Detect which cell encompasses the target text, then output its (x, y) center coordinate. 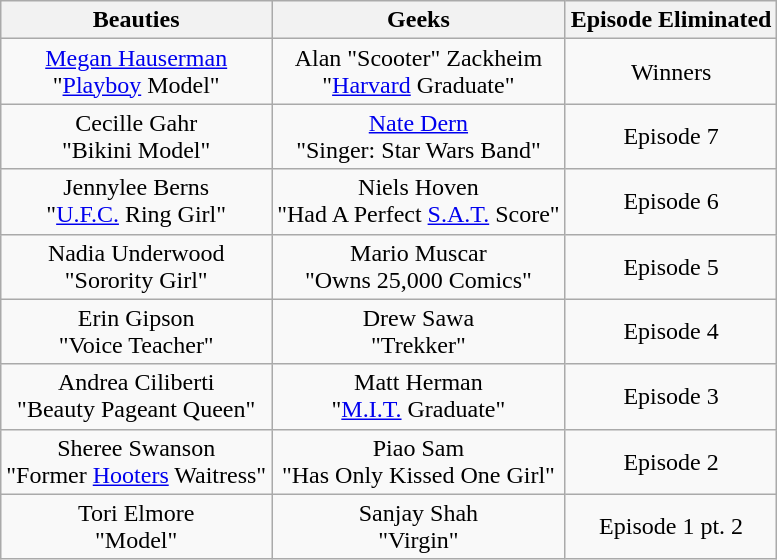
Geeks (419, 20)
Episode 5 (671, 266)
Megan Hauserman "Playboy Model" (136, 72)
Andrea Ciliberti "Beauty Pageant Queen" (136, 396)
Niels Hoven "Had A Perfect S.A.T. Score" (419, 202)
Episode 7 (671, 136)
Sheree Swanson "Former Hooters Waitress" (136, 462)
Nate Dern "Singer: Star Wars Band" (419, 136)
Nadia Underwood "Sorority Girl" (136, 266)
Episode 2 (671, 462)
Episode 6 (671, 202)
Episode 4 (671, 332)
Matt Herman "M.I.T. Graduate" (419, 396)
Tori Elmore "Model" (136, 526)
Winners (671, 72)
Sanjay Shah "Virgin" (419, 526)
Episode 3 (671, 396)
Mario Muscar "Owns 25,000 Comics" (419, 266)
Beauties (136, 20)
Episode Eliminated (671, 20)
Alan "Scooter" Zackheim "Harvard Graduate" (419, 72)
Jennylee Berns "U.F.C. Ring Girl" (136, 202)
Piao Sam "Has Only Kissed One Girl" (419, 462)
Drew Sawa "Trekker" (419, 332)
Episode 1 pt. 2 (671, 526)
Erin Gipson "Voice Teacher" (136, 332)
Cecille Gahr "Bikini Model" (136, 136)
